Search for the cell housing the specified text and yield its (x, y) center coordinate. 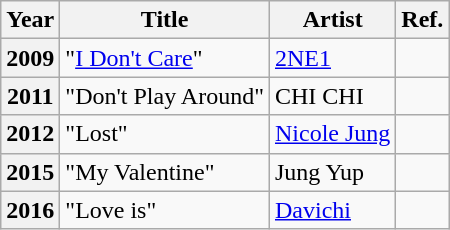
Nicole Jung (332, 134)
CHI CHI (332, 96)
Artist (332, 20)
Davichi (332, 210)
2011 (30, 96)
2009 (30, 58)
Year (30, 20)
2012 (30, 134)
"Lost" (165, 134)
"Love is" (165, 210)
2016 (30, 210)
Title (165, 20)
"My Valentine" (165, 172)
2015 (30, 172)
"Don't Play Around" (165, 96)
Ref. (422, 20)
Jung Yup (332, 172)
"I Don't Care" (165, 58)
2NE1 (332, 58)
